For the text-containing cell, return its midpoint in (x, y) coordinate format. 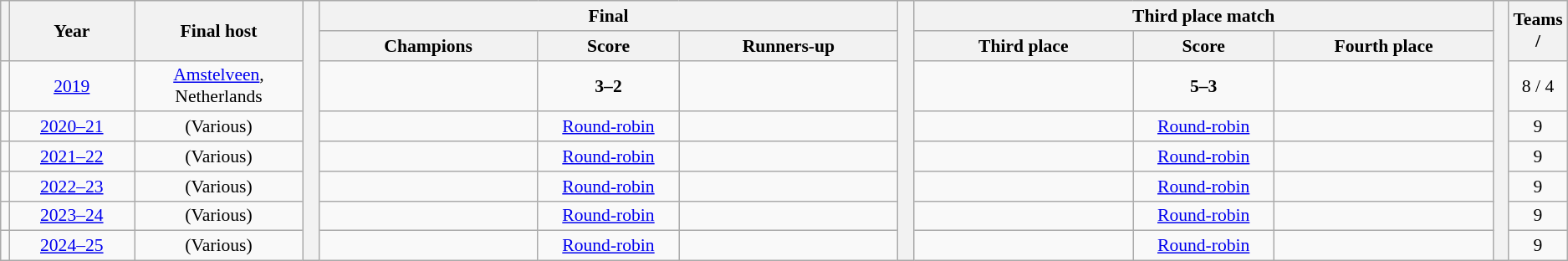
Teams / (1537, 30)
Third place (1024, 46)
2024–25 (72, 246)
3–2 (609, 85)
2022–23 (72, 187)
2019 (72, 85)
Amstelveen, Netherlands (219, 85)
Final host (219, 30)
2023–24 (72, 216)
Fourth place (1383, 46)
Champions (428, 46)
Final (609, 16)
2020–21 (72, 127)
Year (72, 30)
8 / 4 (1537, 85)
2021–22 (72, 156)
5–3 (1204, 85)
Runners-up (789, 46)
Third place match (1204, 16)
